Find where the given text appears and provide that cell's center as (X, Y) coordinate. 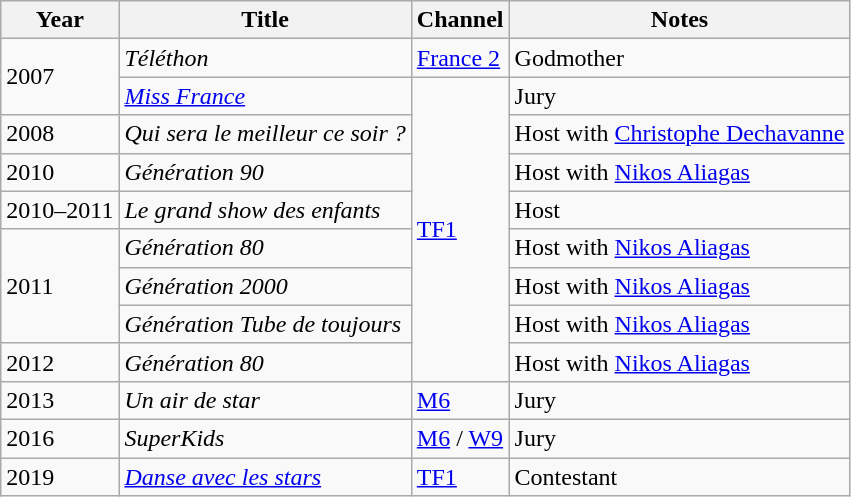
Host with Christophe Dechavanne (680, 134)
M6 / W9 (460, 438)
2012 (60, 362)
Host (680, 210)
2016 (60, 438)
Year (60, 20)
Téléthon (265, 58)
Un air de star (265, 400)
2019 (60, 477)
2007 (60, 77)
2008 (60, 134)
2010 (60, 172)
Channel (460, 20)
Contestant (680, 477)
2011 (60, 286)
Godmother (680, 58)
SuperKids (265, 438)
France 2 (460, 58)
Danse avec les stars (265, 477)
2013 (60, 400)
Génération 90 (265, 172)
Title (265, 20)
Qui sera le meilleur ce soir ? (265, 134)
2010–2011 (60, 210)
M6 (460, 400)
Génération Tube de toujours (265, 324)
Le grand show des enfants (265, 210)
Génération 2000 (265, 286)
Miss France (265, 96)
Notes (680, 20)
